Identify which cell holds the provided text, then report its [x, y] central coordinate. 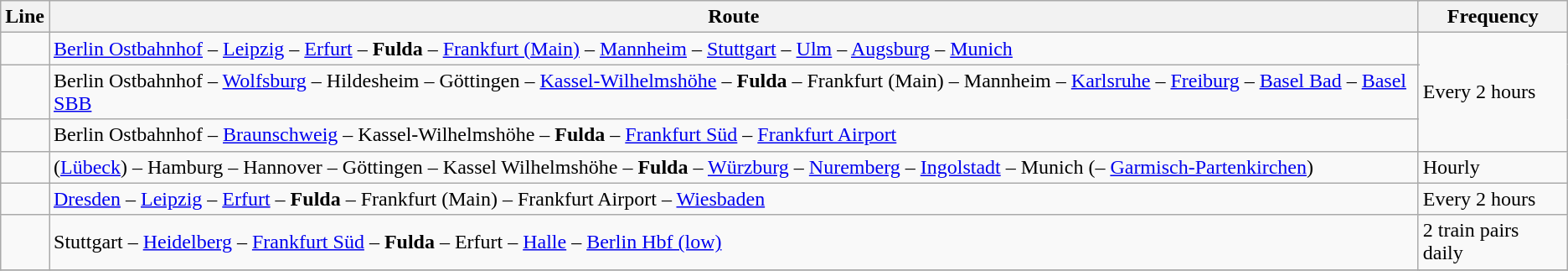
Hourly [1493, 167]
Stuttgart – Heidelberg – Frankfurt Süd – Fulda – Erfurt – Halle – Berlin Hbf (low) [734, 242]
Berlin Ostbahnhof – Braunschweig – Kassel-Wilhelmshöhe – Fulda – Frankfurt Süd – Frankfurt Airport [734, 135]
Frequency [1493, 17]
Line [25, 17]
(Lübeck) – Hamburg – Hannover – Göttingen – Kassel Wilhelmshöhe – Fulda – Würzburg – Nuremberg – Ingolstadt – Munich (– Garmisch-Partenkirchen) [734, 167]
2 train pairs daily [1493, 242]
Dresden – Leipzig – Erfurt – Fulda – Frankfurt (Main) – Frankfurt Airport – Wiesbaden [734, 199]
Berlin Ostbahnhof – Leipzig – Erfurt – Fulda – Frankfurt (Main) – Mannheim – Stuttgart – Ulm – Augsburg – Munich [734, 49]
Route [734, 17]
